Find where the given text appears and provide that cell's center as [x, y] coordinate. 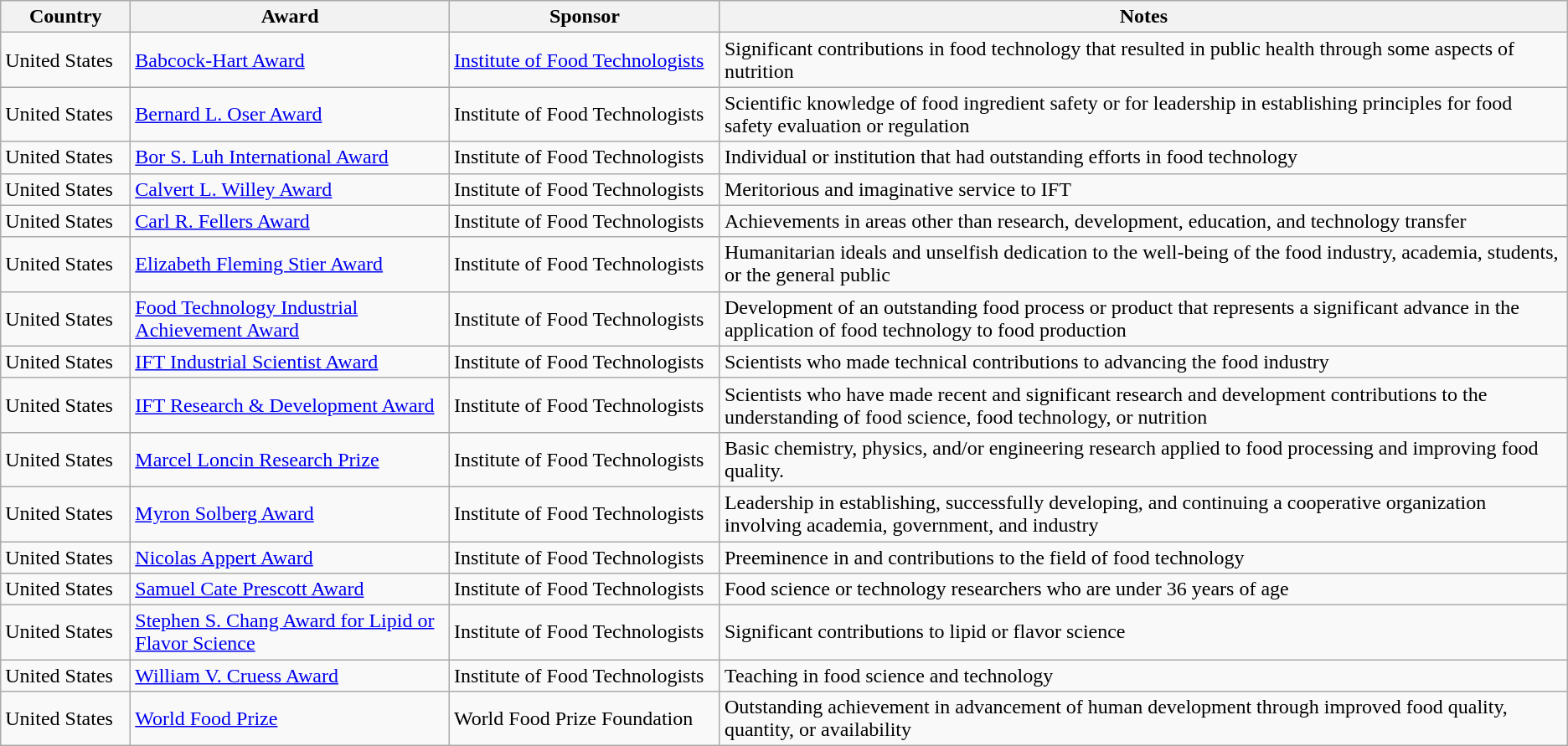
World Food Prize Foundation [585, 718]
Marcel Loncin Research Prize [290, 459]
Sponsor [585, 17]
Humanitarian ideals and unselfish dedication to the well-being of the food industry, academia, students, or the general public [1143, 265]
Calvert L. Willey Award [290, 189]
Nicolas Appert Award [290, 557]
Elizabeth Fleming Stier Award [290, 265]
Teaching in food science and technology [1143, 676]
Country [65, 17]
Development of an outstanding food process or product that represents a significant advance in the application of food technology to food production [1143, 318]
Preeminence in and contributions to the field of food technology [1143, 557]
IFT Research & Development Award [290, 405]
IFT Industrial Scientist Award [290, 362]
Individual or institution that had outstanding efforts in food technology [1143, 157]
Babcock-Hart Award [290, 60]
Food science or technology researchers who are under 36 years of age [1143, 589]
William V. Cruess Award [290, 676]
Scientific knowledge of food ingredient safety or for leadership in establishing principles for food safety evaluation or regulation [1143, 114]
Bernard L. Oser Award [290, 114]
Bor S. Luh International Award [290, 157]
Significant contributions to lipid or flavor science [1143, 633]
Scientists who made technical contributions to advancing the food industry [1143, 362]
Notes [1143, 17]
World Food Prize [290, 718]
Carl R. Fellers Award [290, 221]
Significant contributions in food technology that resulted in public health through some aspects of nutrition [1143, 60]
Leadership in establishing, successfully developing, and continuing a cooperative organization involving academia, government, and industry [1143, 514]
Food Technology Industrial Achievement Award [290, 318]
Outstanding achievement in advancement of human development through improved food quality, quantity, or availability [1143, 718]
Meritorious and imaginative service to IFT [1143, 189]
Stephen S. Chang Award for Lipid or Flavor Science [290, 633]
Achievements in areas other than research, development, education, and technology transfer [1143, 221]
Samuel Cate Prescott Award [290, 589]
Award [290, 17]
Myron Solberg Award [290, 514]
Basic chemistry, physics, and/or engineering research applied to food processing and improving food quality. [1143, 459]
